Identify which cell holds the provided text, then report its (x, y) central coordinate. 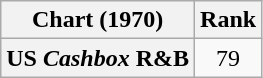
79 (228, 58)
US Cashbox R&B (98, 58)
Rank (228, 20)
Chart (1970) (98, 20)
